Return (X, Y) of the center of cell containing provided text 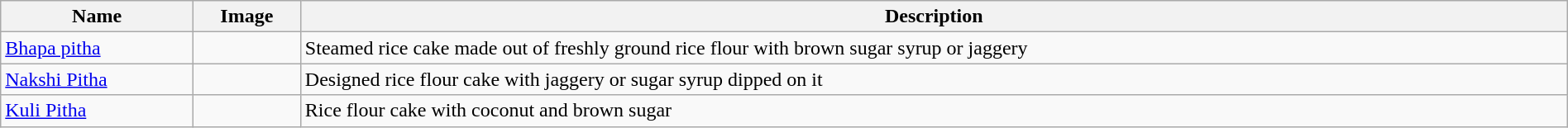
Steamed rice cake made out of freshly ground rice flour with brown sugar syrup or jaggery (934, 48)
Image (246, 17)
Name (98, 17)
Description (934, 17)
Designed rice flour cake with jaggery or sugar syrup dipped on it (934, 79)
Nakshi Pitha (98, 79)
Rice flour cake with coconut and brown sugar (934, 111)
Kuli Pitha (98, 111)
Bhapa pitha (98, 48)
